Find where the given text appears and provide that cell's center as [X, Y] coordinate. 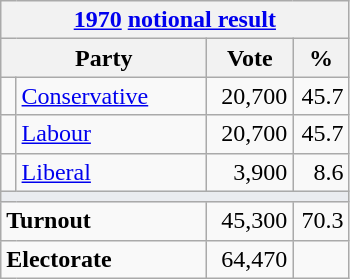
45,300 [250, 221]
1970 notional result [175, 20]
Conservative [112, 96]
Party [104, 58]
Electorate [104, 259]
Labour [112, 134]
Turnout [104, 221]
70.3 [321, 221]
% [321, 58]
3,900 [250, 172]
Vote [250, 58]
Liberal [112, 172]
64,470 [250, 259]
8.6 [321, 172]
